Determine the [X, Y] coordinate at the center of the cell enclosing the given text.  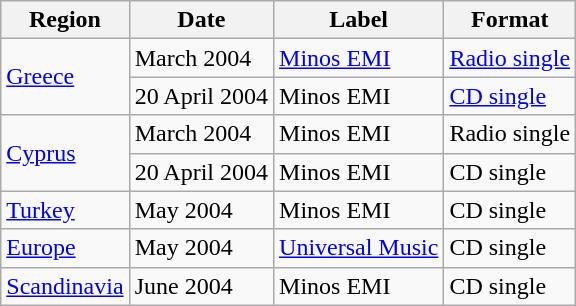
Turkey [65, 210]
Format [510, 20]
Greece [65, 77]
Region [65, 20]
Cyprus [65, 153]
Scandinavia [65, 286]
Date [201, 20]
Europe [65, 248]
Universal Music [359, 248]
Label [359, 20]
June 2004 [201, 286]
